Pinpoint the cell where the given text exists, returning its [x, y] midpoint coordinate. 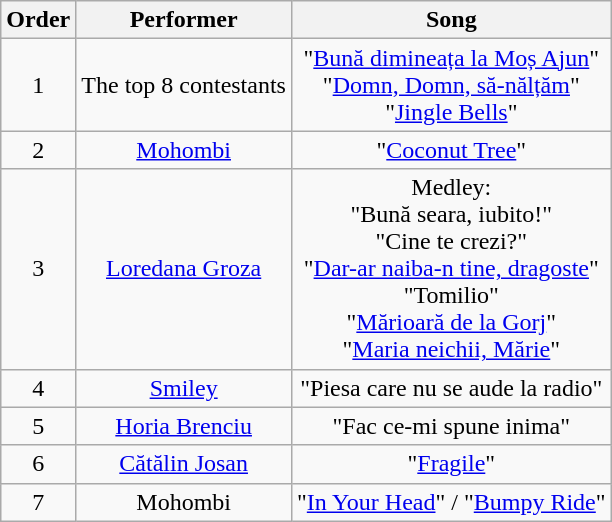
"Fac ce-mi spune inima" [451, 426]
2 [38, 150]
"Bună dimineața la Moș Ajun""Domn, Domn, să-nălțăm""Jingle Bells" [451, 85]
Medley:"Bună seara, iubito!""Cine te crezi?""Dar-ar naiba-n tine, dragoste""Tomilio""Mărioară de la Gorj""Maria neichii, Mărie" [451, 269]
"Coconut Tree" [451, 150]
Loredana Groza [184, 269]
Cătălin Josan [184, 464]
Performer [184, 20]
6 [38, 464]
7 [38, 502]
"Fragile" [451, 464]
Horia Brenciu [184, 426]
"Piesa care nu se aude la radio" [451, 388]
Order [38, 20]
"In Your Head" / "Bumpy Ride" [451, 502]
4 [38, 388]
Smiley [184, 388]
3 [38, 269]
Song [451, 20]
The top 8 contestants [184, 85]
5 [38, 426]
1 [38, 85]
